Output the [x, y] coordinate of the center of the cell containing the given text.  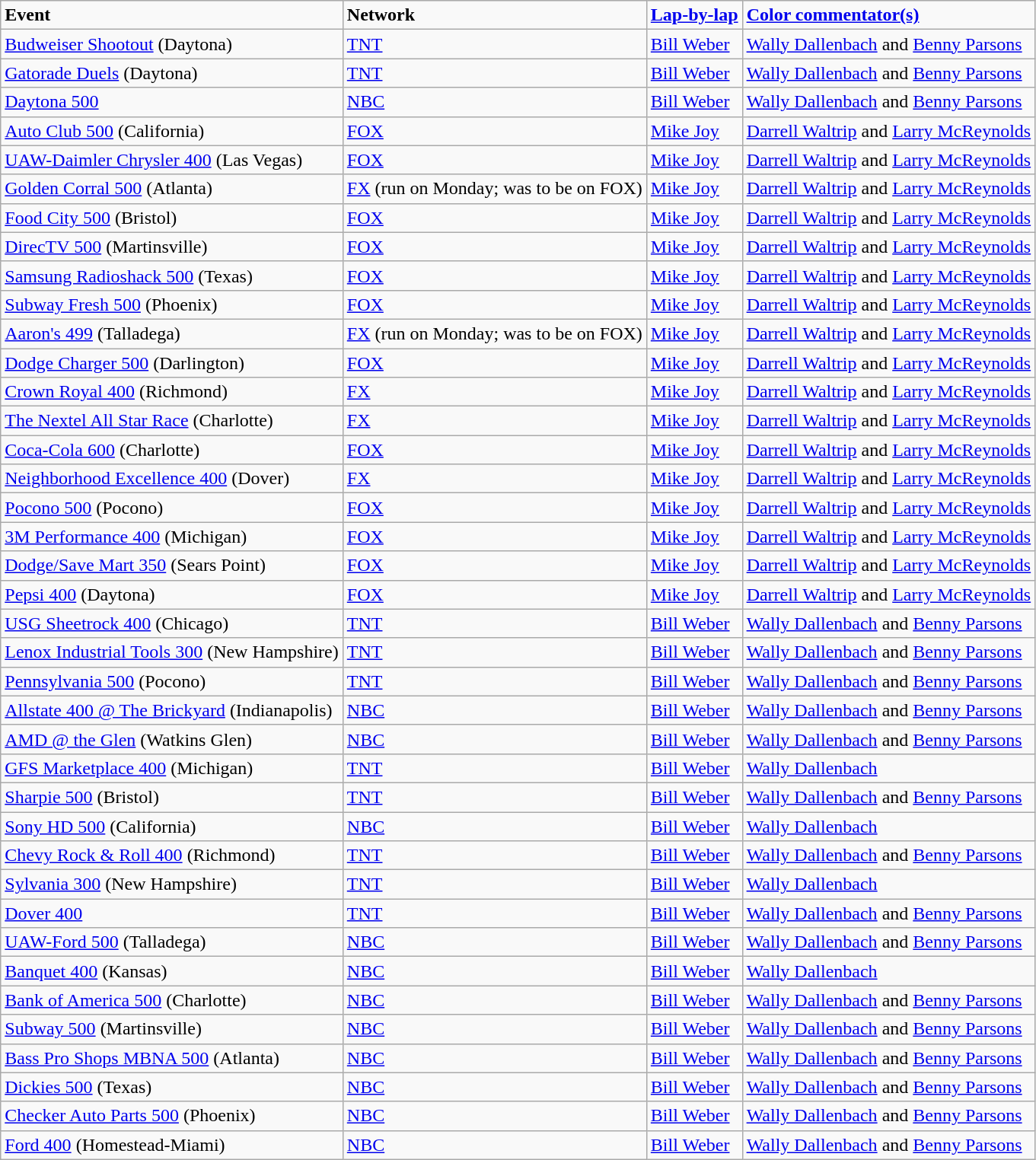
Checker Auto Parts 500 (Phoenix) [172, 1116]
Bank of America 500 (Charlotte) [172, 1000]
Sharpie 500 (Bristol) [172, 797]
3M Performance 400 (Michigan) [172, 537]
Pepsi 400 (Daytona) [172, 594]
Samsung Radioshack 500 (Texas) [172, 276]
AMD @ the Glen (Watkins Glen) [172, 739]
Budweiser Shootout (Daytona) [172, 44]
DirecTV 500 (Martinsville) [172, 247]
Bass Pro Shops MBNA 500 (Atlanta) [172, 1058]
Color commentator(s) [889, 15]
Chevy Rock & Roll 400 (Richmond) [172, 856]
Subway 500 (Martinsville) [172, 1029]
Pocono 500 (Pocono) [172, 508]
UAW-Ford 500 (Talladega) [172, 942]
Dodge Charger 500 (Darlington) [172, 363]
Lap-by-lap [694, 15]
Subway Fresh 500 (Phoenix) [172, 304]
GFS Marketplace 400 (Michigan) [172, 768]
Ford 400 (Homestead-Miami) [172, 1145]
Dodge/Save Mart 350 (Sears Point) [172, 566]
Dickies 500 (Texas) [172, 1087]
Aaron's 499 (Talladega) [172, 333]
The Nextel All Star Race (Charlotte) [172, 421]
Dover 400 [172, 913]
Food City 500 (Bristol) [172, 218]
Network [495, 15]
Allstate 400 @ The Brickyard (Indianapolis) [172, 710]
USG Sheetrock 400 (Chicago) [172, 623]
Gatorade Duels (Daytona) [172, 73]
Pennsylvania 500 (Pocono) [172, 681]
Neighborhood Excellence 400 (Dover) [172, 479]
Crown Royal 400 (Richmond) [172, 392]
Sylvania 300 (New Hampshire) [172, 884]
Golden Corral 500 (Atlanta) [172, 189]
Auto Club 500 (California) [172, 131]
Daytona 500 [172, 102]
Event [172, 15]
UAW-Daimler Chrysler 400 (Las Vegas) [172, 160]
Coca-Cola 600 (Charlotte) [172, 450]
Lenox Industrial Tools 300 (New Hampshire) [172, 652]
Banquet 400 (Kansas) [172, 971]
Sony HD 500 (California) [172, 826]
